From the cell containing the given text, extract its center point as (x, y) coordinate. 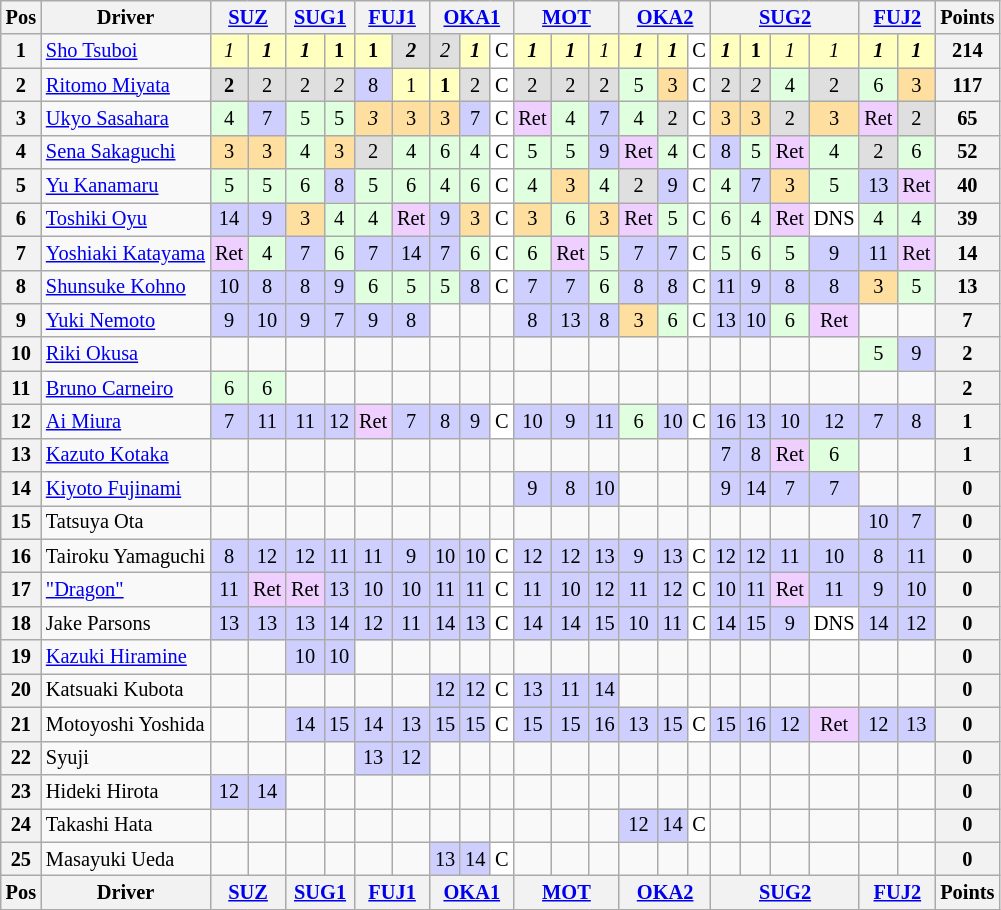
25 (21, 859)
117 (967, 85)
19 (21, 657)
"Dragon" (126, 589)
Motoyoshi Yoshida (126, 724)
Hideki Hirota (126, 791)
Takashi Hata (126, 825)
18 (21, 623)
65 (967, 118)
Ritomo Miyata (126, 85)
Yoshiaki Katayama (126, 253)
Ukyo Sasahara (126, 118)
Kazuki Hiramine (126, 657)
Katsuaki Kubota (126, 690)
Shunsuke Kohno (126, 287)
23 (21, 791)
22 (21, 758)
Riki Okusa (126, 354)
Sho Tsuboi (126, 51)
Tatsuya Ota (126, 522)
Toshiki Oyu (126, 219)
20 (21, 690)
21 (21, 724)
Jake Parsons (126, 623)
40 (967, 186)
Sena Sakaguchi (126, 152)
214 (967, 51)
52 (967, 152)
Yuki Nemoto (126, 320)
Masayuki Ueda (126, 859)
17 (21, 589)
Kazuto Kotaka (126, 455)
24 (21, 825)
Bruno Carneiro (126, 388)
Tairoku Yamaguchi (126, 556)
Kiyoto Fujinami (126, 489)
Ai Miura (126, 421)
Yu Kanamaru (126, 186)
Syuji (126, 758)
39 (967, 219)
